Extract the (x, y) coordinate from the center of the cell holding the provided text.  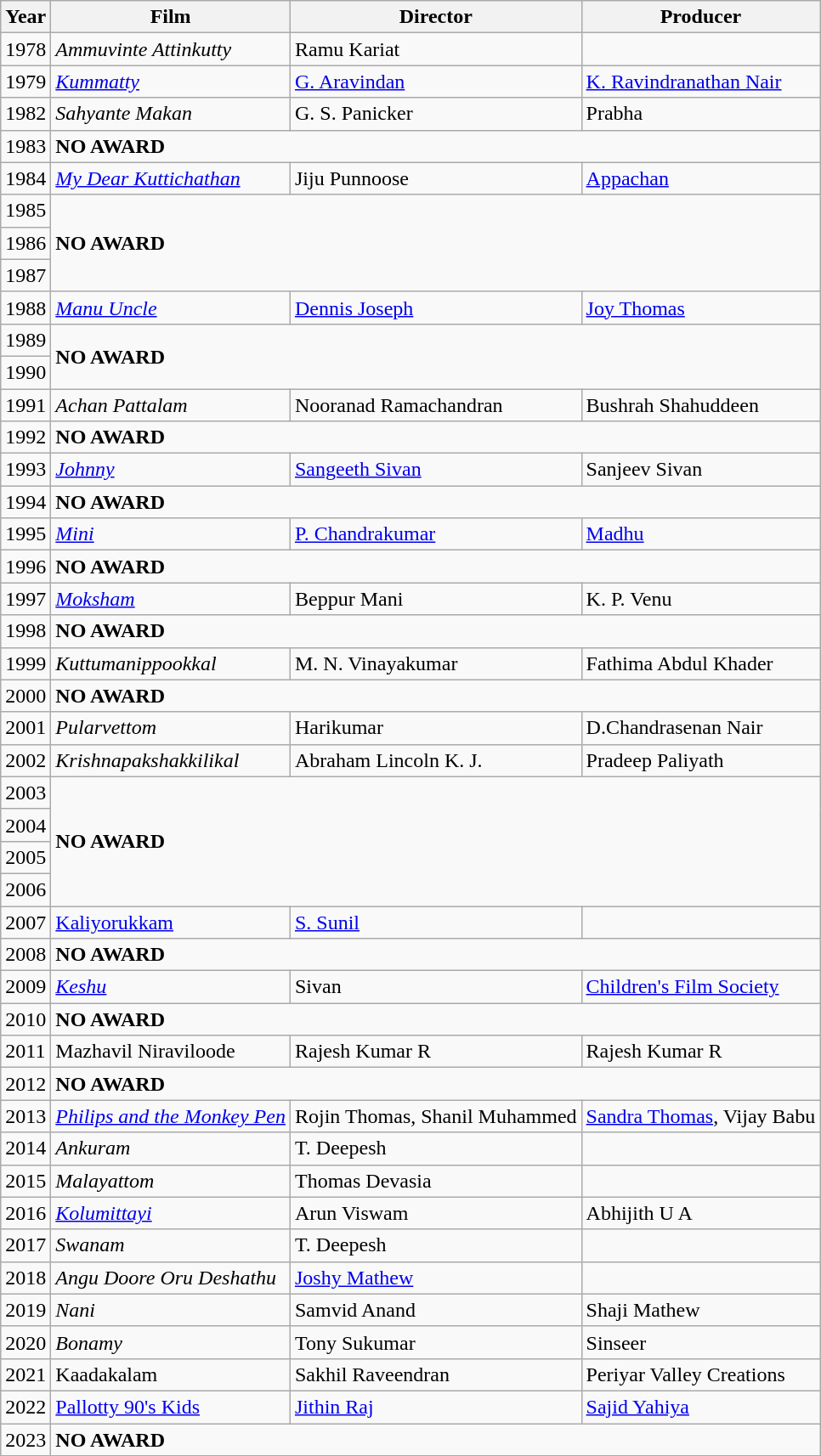
1989 (25, 340)
Sandra Thomas, Vijay Babu (700, 1116)
1991 (25, 405)
2023 (25, 1440)
2005 (25, 857)
Periyar Valley Creations (700, 1374)
Jithin Raj (435, 1407)
2003 (25, 793)
Sivan (435, 987)
K. Ravindranathan Nair (700, 82)
D.Chandrasenan Nair (700, 728)
Kuttumanippookkal (171, 663)
1984 (25, 178)
Sanjeev Sivan (700, 470)
Kolumittayi (171, 1213)
Fathima Abdul Khader (700, 663)
1995 (25, 534)
2006 (25, 889)
G. Aravindan (435, 82)
1987 (25, 275)
Achan Pattalam (171, 405)
Appachan (700, 178)
Manu Uncle (171, 308)
Jiju Punnoose (435, 178)
2010 (25, 1019)
2009 (25, 987)
Kaliyorukkam (171, 922)
2014 (25, 1148)
Dennis Joseph (435, 308)
2001 (25, 728)
1992 (25, 437)
Bushrah Shahuddeen (700, 405)
2022 (25, 1407)
1982 (25, 114)
2017 (25, 1245)
2018 (25, 1278)
1988 (25, 308)
Keshu (171, 987)
2013 (25, 1116)
1994 (25, 502)
Harikumar (435, 728)
G. S. Panicker (435, 114)
Malayattom (171, 1181)
Abraham Lincoln K. J. (435, 760)
2012 (25, 1084)
Bonamy (171, 1342)
Ankuram (171, 1148)
S. Sunil (435, 922)
2008 (25, 955)
1979 (25, 82)
2007 (25, 922)
2021 (25, 1374)
2000 (25, 696)
Krishnapakshakkilikal (171, 760)
P. Chandrakumar (435, 534)
Sinseer (700, 1342)
Nooranad Ramachandran (435, 405)
Swanam (171, 1245)
Abhijith U A (700, 1213)
Sakhil Raveendran (435, 1374)
Arun Viswam (435, 1213)
Pularvettom (171, 728)
1978 (25, 49)
Moksham (171, 599)
Philips and the Monkey Pen (171, 1116)
Year (25, 17)
Mazhavil Niraviloode (171, 1052)
2019 (25, 1310)
1985 (25, 211)
Joy Thomas (700, 308)
2004 (25, 825)
Sahyante Makan (171, 114)
My Dear Kuttichathan (171, 178)
Producer (700, 17)
2020 (25, 1342)
2002 (25, 760)
1983 (25, 146)
Rojin Thomas, Shanil Muhammed (435, 1116)
1996 (25, 567)
Sangeeth Sivan (435, 470)
Ammuvinte Attinkutty (171, 49)
Kaadakalam (171, 1374)
Kummatty (171, 82)
Film (171, 17)
M. N. Vinayakumar (435, 663)
1999 (25, 663)
Tony Sukumar (435, 1342)
Mini (171, 534)
Shaji Mathew (700, 1310)
Children's Film Society (700, 987)
K. P. Venu (700, 599)
Ramu Kariat (435, 49)
1986 (25, 243)
1997 (25, 599)
2015 (25, 1181)
Angu Doore Oru Deshathu (171, 1278)
Madhu (700, 534)
1998 (25, 631)
Pradeep Paliyath (700, 760)
Beppur Mani (435, 599)
2016 (25, 1213)
Johnny (171, 470)
Nani (171, 1310)
Samvid Anand (435, 1310)
Director (435, 17)
Joshy Mathew (435, 1278)
Pallotty 90's Kids (171, 1407)
2011 (25, 1052)
Sajid Yahiya (700, 1407)
1990 (25, 372)
Thomas Devasia (435, 1181)
1993 (25, 470)
Prabha (700, 114)
